Find where the given text appears and provide that cell's center as [x, y] coordinate. 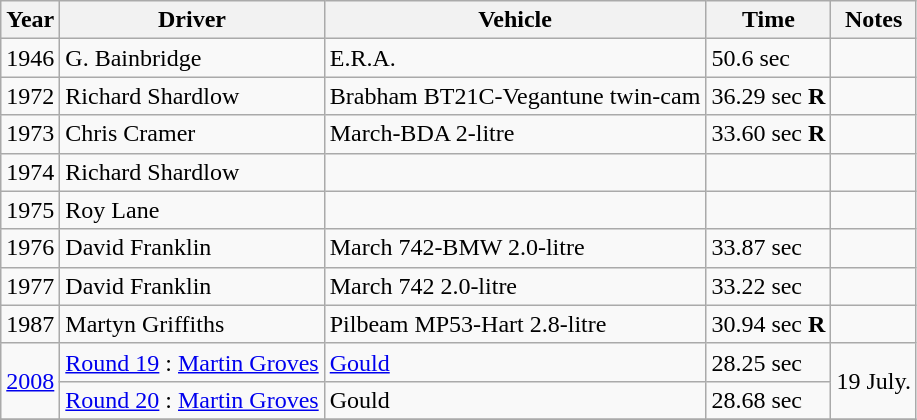
Year [30, 20]
1973 [30, 134]
1987 [30, 324]
50.6 sec [768, 58]
28.25 sec [768, 362]
Notes [874, 20]
1972 [30, 96]
33.87 sec [768, 248]
1974 [30, 172]
33.22 sec [768, 286]
1946 [30, 58]
Round 19 : Martin Groves [192, 362]
Pilbeam MP53-Hart 2.8-litre [515, 324]
Time [768, 20]
Round 20 : Martin Groves [192, 400]
2008 [30, 381]
Driver [192, 20]
E.R.A. [515, 58]
19 July. [874, 381]
1975 [30, 210]
March-BDA 2-litre [515, 134]
Roy Lane [192, 210]
March 742-BMW 2.0-litre [515, 248]
Martyn Griffiths [192, 324]
Brabham BT21C-Vegantune twin-cam [515, 96]
March 742 2.0-litre [515, 286]
33.60 sec R [768, 134]
36.29 sec R [768, 96]
30.94 sec R [768, 324]
Chris Cramer [192, 134]
1976 [30, 248]
Vehicle [515, 20]
1977 [30, 286]
G. Bainbridge [192, 58]
28.68 sec [768, 400]
